For the text-containing cell, return its midpoint in [x, y] coordinate format. 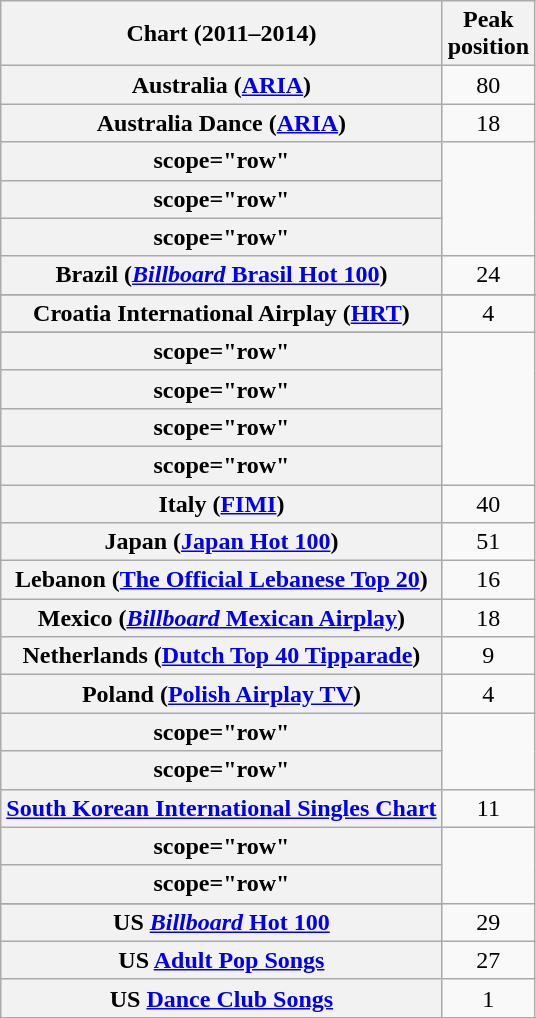
Italy (FIMI) [222, 503]
40 [488, 503]
Mexico (Billboard Mexican Airplay) [222, 618]
Chart (2011–2014) [222, 34]
29 [488, 922]
24 [488, 275]
Netherlands (Dutch Top 40 Tipparade) [222, 656]
Poland (Polish Airplay TV) [222, 694]
80 [488, 85]
11 [488, 808]
Croatia International Airplay (HRT) [222, 313]
9 [488, 656]
27 [488, 960]
South Korean International Singles Chart [222, 808]
1 [488, 998]
Peakposition [488, 34]
Australia Dance (ARIA) [222, 123]
Brazil (Billboard Brasil Hot 100) [222, 275]
51 [488, 542]
US Adult Pop Songs [222, 960]
Lebanon (The Official Lebanese Top 20) [222, 580]
Australia (ARIA) [222, 85]
US Billboard Hot 100 [222, 922]
16 [488, 580]
US Dance Club Songs [222, 998]
Japan (Japan Hot 100) [222, 542]
